Capture the cell that displays the provided text and extract its [X, Y] central coordinate. 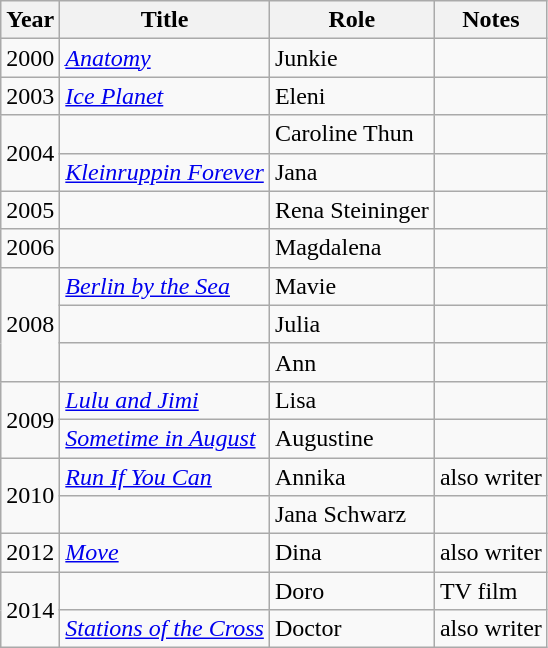
Doctor [352, 629]
Rena Steininger [352, 210]
2000 [30, 58]
Magdalena [352, 248]
2006 [30, 248]
Sometime in August [165, 438]
Jana Schwarz [352, 515]
Notes [490, 20]
Julia [352, 324]
Move [165, 553]
Augustine [352, 438]
2012 [30, 553]
2003 [30, 96]
Role [352, 20]
2008 [30, 324]
2014 [30, 610]
Annika [352, 477]
Title [165, 20]
2005 [30, 210]
Doro [352, 591]
Ice Planet [165, 96]
Dina [352, 553]
TV film [490, 591]
Stations of the Cross [165, 629]
Berlin by the Sea [165, 286]
2004 [30, 153]
Junkie [352, 58]
Mavie [352, 286]
Lulu and Jimi [165, 400]
Lisa [352, 400]
Run If You Can [165, 477]
Kleinruppin Forever [165, 172]
Year [30, 20]
Eleni [352, 96]
Anatomy [165, 58]
Caroline Thun [352, 134]
Jana [352, 172]
2010 [30, 496]
Ann [352, 362]
2009 [30, 419]
